Locate the cell with the specified text and output its [x, y] center coordinate. 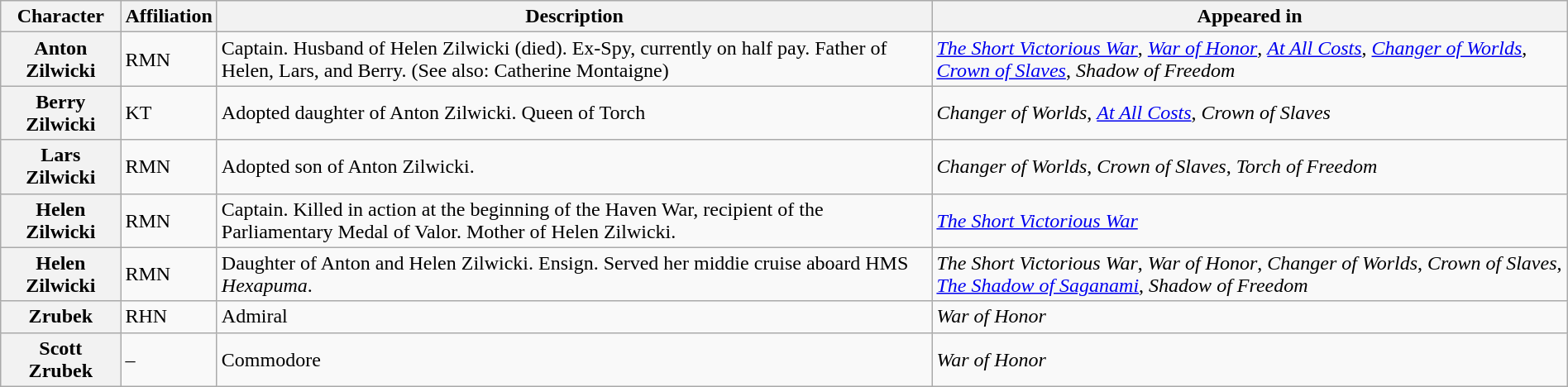
Lars Zilwicki [61, 167]
Scott Zrubek [61, 359]
Character [61, 17]
Captain. Husband of Helen Zilwicki (died). Ex-Spy, currently on half pay. Father of Helen, Lars, and Berry. (See also: Catherine Montaigne) [574, 60]
– [169, 359]
The Short Victorious War, War of Honor, Changer of Worlds, Crown of Slaves, The Shadow of Saganami, Shadow of Freedom [1250, 275]
Commodore [574, 359]
Appeared in [1250, 17]
Daughter of Anton and Helen Zilwicki. Ensign. Served her middie cruise aboard HMS Hexapuma. [574, 275]
Captain. Killed in action at the beginning of the Haven War, recipient of the Parliamentary Medal of Valor. Mother of Helen Zilwicki. [574, 220]
Description [574, 17]
Admiral [574, 317]
The Short Victorious War, War of Honor, At All Costs, Changer of Worlds, Crown of Slaves, Shadow of Freedom [1250, 60]
Changer of Worlds, At All Costs, Crown of Slaves [1250, 112]
Changer of Worlds, Crown of Slaves, Torch of Freedom [1250, 167]
Adopted son of Anton Zilwicki. [574, 167]
KT [169, 112]
The Short Victorious War [1250, 220]
Berry Zilwicki [61, 112]
Anton Zilwicki [61, 60]
Adopted daughter of Anton Zilwicki. Queen of Torch [574, 112]
Affiliation [169, 17]
RHN [169, 317]
Zrubek [61, 317]
